For the text-containing cell, return its midpoint in [x, y] coordinate format. 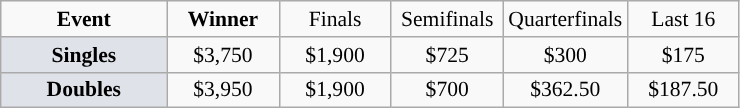
Finals [335, 19]
$175 [683, 55]
$725 [447, 55]
$3,750 [223, 55]
Quarterfinals [565, 19]
Singles [84, 55]
$3,950 [223, 90]
$362.50 [565, 90]
Doubles [84, 90]
Semifinals [447, 19]
Event [84, 19]
$700 [447, 90]
$300 [565, 55]
Winner [223, 19]
Last 16 [683, 19]
$187.50 [683, 90]
